Find where the given text appears and provide that cell's center as (X, Y) coordinate. 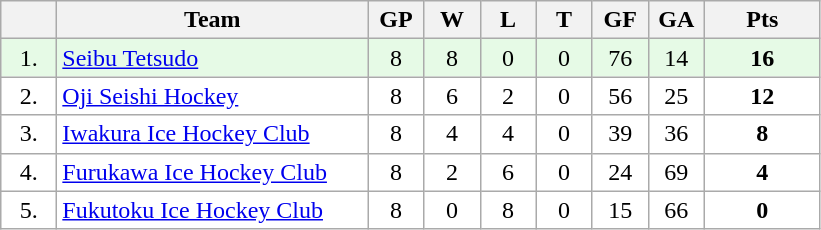
4. (29, 172)
Iwakura Ice Hockey Club (212, 134)
Furukawa Ice Hockey Club (212, 172)
36 (676, 134)
2. (29, 96)
56 (620, 96)
L (508, 20)
GP (396, 20)
5. (29, 210)
3. (29, 134)
GF (620, 20)
Fukutoku Ice Hockey Club (212, 210)
12 (762, 96)
76 (620, 58)
24 (620, 172)
25 (676, 96)
66 (676, 210)
Oji Seishi Hockey (212, 96)
39 (620, 134)
T (564, 20)
Seibu Tetsudo (212, 58)
15 (620, 210)
W (452, 20)
Team (212, 20)
1. (29, 58)
16 (762, 58)
Pts (762, 20)
69 (676, 172)
14 (676, 58)
GA (676, 20)
